Determine the (x, y) coordinate at the center of the cell enclosing the given text.  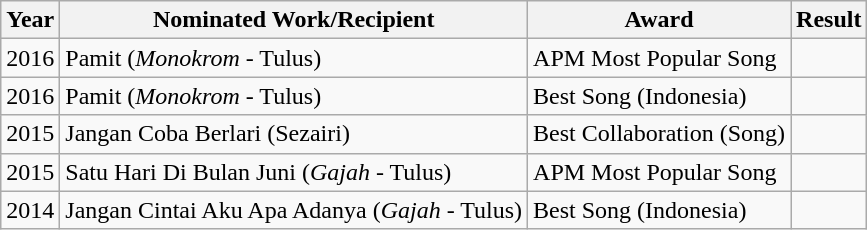
Best Collaboration (Song) (660, 134)
Result (829, 20)
Jangan Coba Berlari (Sezairi) (294, 134)
Year (30, 20)
Nominated Work/Recipient (294, 20)
Award (660, 20)
Satu Hari Di Bulan Juni (Gajah - Tulus) (294, 172)
Jangan Cintai Aku Apa Adanya (Gajah - Tulus) (294, 210)
2014 (30, 210)
